Return the [X, Y] coordinate for the center point of the cell that contains the specified text.  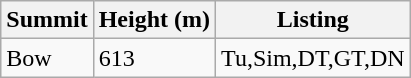
Tu,Sim,DT,GT,DN [314, 58]
Listing [314, 20]
Height (m) [154, 20]
Summit [47, 20]
Bow [47, 58]
613 [154, 58]
